Scan for the cell matching the given text and deliver its (x, y) coordinate at center. 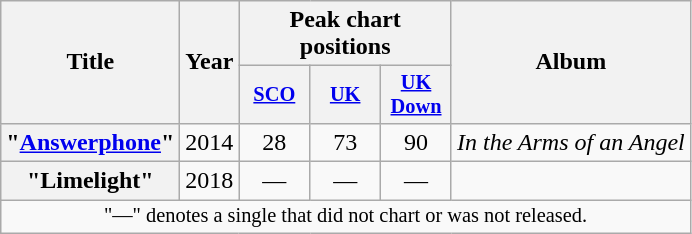
UK (346, 95)
SCO (274, 95)
28 (274, 142)
"Limelight" (90, 181)
2014 (210, 142)
Year (210, 62)
Title (90, 62)
In the Arms of an Angel (570, 142)
UK Down (416, 95)
90 (416, 142)
"—" denotes a single that did not chart or was not released. (346, 217)
"Answerphone" (90, 142)
Peak chart positions (346, 34)
73 (346, 142)
Album (570, 62)
2018 (210, 181)
